Return the (X, Y) coordinate for the center point of the cell that contains the specified text.  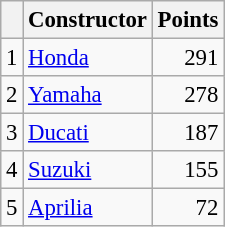
278 (188, 95)
Aprilia (88, 208)
72 (188, 208)
Ducati (88, 133)
291 (188, 58)
187 (188, 133)
Honda (88, 58)
2 (12, 95)
1 (12, 58)
4 (12, 170)
155 (188, 170)
5 (12, 208)
Points (188, 20)
Suzuki (88, 170)
Constructor (88, 20)
Yamaha (88, 95)
3 (12, 133)
